Search for the cell housing the specified text and yield its [x, y] center coordinate. 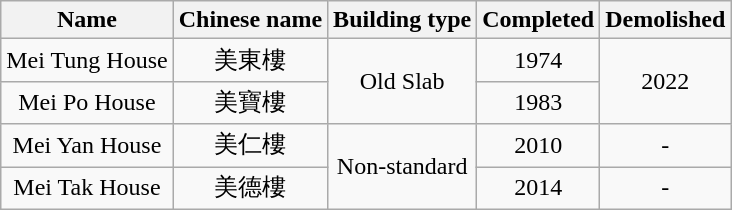
Mei Tung House [87, 60]
2014 [538, 188]
Mei Yan House [87, 146]
Completed [538, 20]
Name [87, 20]
Mei Po House [87, 102]
美寶樓 [250, 102]
美仁樓 [250, 146]
Chinese name [250, 20]
Mei Tak House [87, 188]
2010 [538, 146]
Building type [402, 20]
美東樓 [250, 60]
Demolished [666, 20]
Non-standard [402, 166]
1983 [538, 102]
Old Slab [402, 82]
美德樓 [250, 188]
2022 [666, 82]
1974 [538, 60]
